Find where the given text appears and provide that cell's center as (X, Y) coordinate. 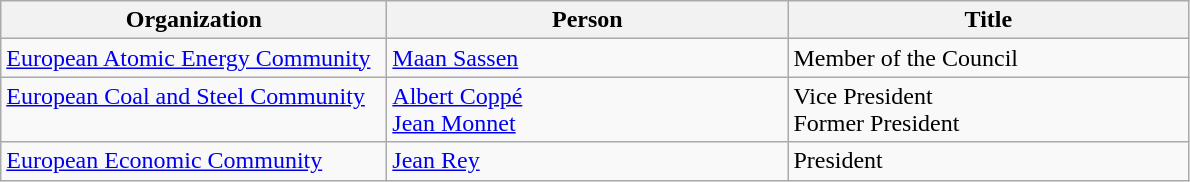
Organization (194, 20)
Vice PresidentFormer President (988, 110)
Maan Sassen (588, 58)
European Atomic Energy Community (194, 58)
European Coal and Steel Community (194, 110)
Member of the Council (988, 58)
Title (988, 20)
Jean Rey (588, 161)
Albert Coppé Jean Monnet (588, 110)
European Economic Community (194, 161)
President (988, 161)
Person (588, 20)
